Return [X, Y] of the center of cell containing provided text 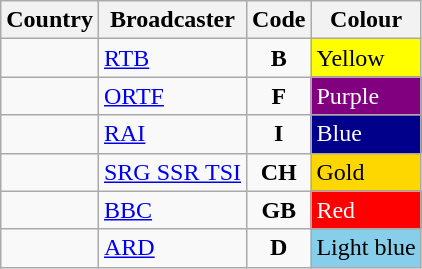
Country [50, 20]
SRG SSR TSI [172, 172]
GB [279, 210]
Gold [366, 172]
Colour [366, 20]
ORTF [172, 96]
D [279, 248]
ARD [172, 248]
Purple [366, 96]
RTB [172, 58]
Light blue [366, 248]
BBC [172, 210]
Code [279, 20]
Blue [366, 134]
B [279, 58]
Broadcaster [172, 20]
I [279, 134]
Yellow [366, 58]
F [279, 96]
RAI [172, 134]
Red [366, 210]
CH [279, 172]
